Return the [x, y] coordinate for the center point of the cell that contains the specified text.  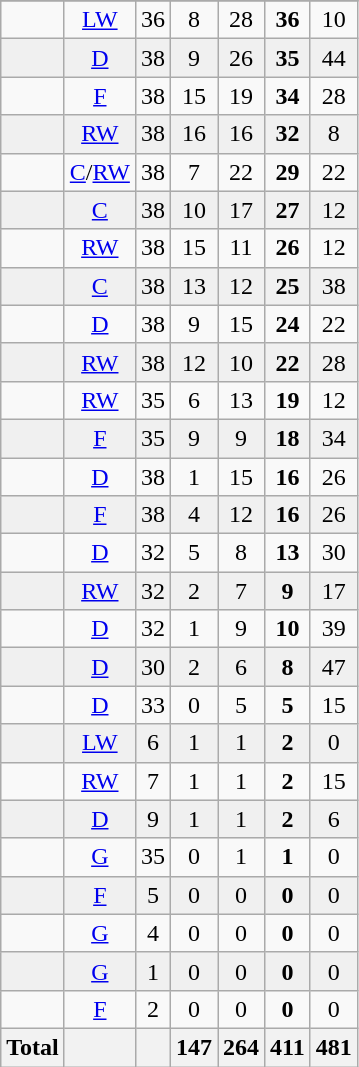
39 [334, 629]
24 [288, 324]
25 [288, 286]
33 [152, 705]
29 [288, 172]
481 [334, 1047]
11 [242, 248]
264 [242, 1047]
27 [288, 210]
411 [288, 1047]
147 [194, 1047]
44 [334, 58]
Total [33, 1047]
47 [334, 667]
18 [288, 438]
C/RW [100, 172]
